Pinpoint the cell where the given text exists, returning its [X, Y] midpoint coordinate. 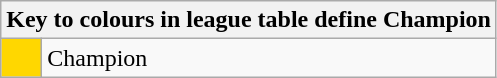
Champion [270, 58]
Key to colours in league table define Champion [249, 20]
